Locate the cell with the specified text and output its [x, y] center coordinate. 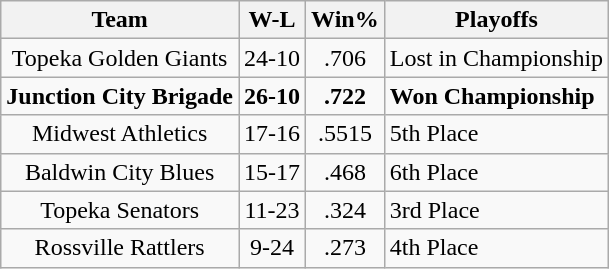
Lost in Championship [496, 58]
Playoffs [496, 20]
17-16 [272, 134]
.722 [346, 96]
.706 [346, 58]
Baldwin City Blues [120, 172]
6th Place [496, 172]
Midwest Athletics [120, 134]
.468 [346, 172]
15-17 [272, 172]
3rd Place [496, 210]
Topeka Senators [120, 210]
.324 [346, 210]
Rossville Rattlers [120, 248]
Team [120, 20]
26-10 [272, 96]
W-L [272, 20]
11-23 [272, 210]
Won Championship [496, 96]
24-10 [272, 58]
Win% [346, 20]
.273 [346, 248]
.5515 [346, 134]
4th Place [496, 248]
Junction City Brigade [120, 96]
Topeka Golden Giants [120, 58]
5th Place [496, 134]
9-24 [272, 248]
